Identify which cell holds the provided text, then report its [x, y] central coordinate. 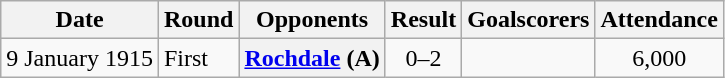
9 January 1915 [80, 58]
6,000 [659, 58]
Attendance [659, 20]
Result [423, 20]
Round [198, 20]
0–2 [423, 58]
First [198, 58]
Goalscorers [528, 20]
Opponents [312, 20]
Date [80, 20]
Rochdale (A) [312, 58]
